For the text-containing cell, return its midpoint in [x, y] coordinate format. 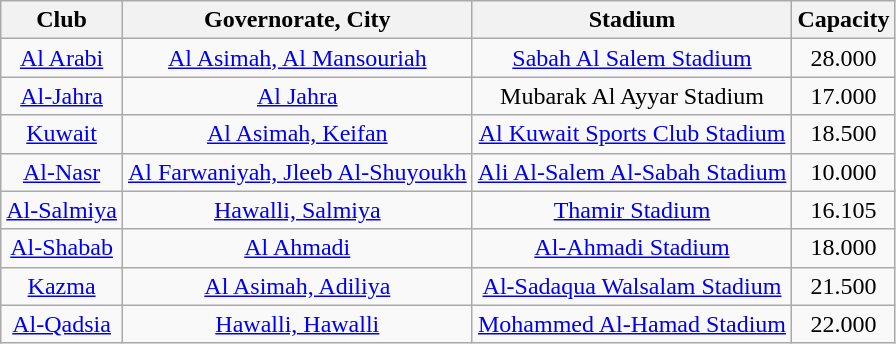
22.000 [844, 324]
10.000 [844, 172]
Hawalli, Salmiya [297, 210]
Mohammed Al-Hamad Stadium [632, 324]
17.000 [844, 96]
Governorate, City [297, 20]
Capacity [844, 20]
21.500 [844, 286]
Stadium [632, 20]
16.105 [844, 210]
Al Asimah, Al Mansouriah [297, 58]
Al-Shabab [62, 248]
Kuwait [62, 134]
Al-Sadaqua Walsalam Stadium [632, 286]
Club [62, 20]
Al Asimah, Keifan [297, 134]
Al-Ahmadi Stadium [632, 248]
Thamir Stadium [632, 210]
Hawalli, Hawalli [297, 324]
Al Asimah, Adiliya [297, 286]
Al Jahra [297, 96]
Al-Salmiya [62, 210]
Al-Nasr [62, 172]
Al Arabi [62, 58]
Al-Jahra [62, 96]
Sabah Al Salem Stadium [632, 58]
Mubarak Al Ayyar Stadium [632, 96]
18.000 [844, 248]
Al Ahmadi [297, 248]
28.000 [844, 58]
Kazma [62, 286]
Al Kuwait Sports Club Stadium [632, 134]
Al-Qadsia [62, 324]
Ali Al-Salem Al-Sabah Stadium [632, 172]
Al Farwaniyah, Jleeb Al-Shuyoukh [297, 172]
18.500 [844, 134]
